From the cell containing the given text, extract its center point as [x, y] coordinate. 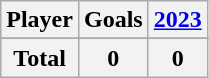
Player [40, 20]
Goals [113, 20]
Total [40, 58]
2023 [178, 20]
